Locate the cell with the specified text and output its (X, Y) center coordinate. 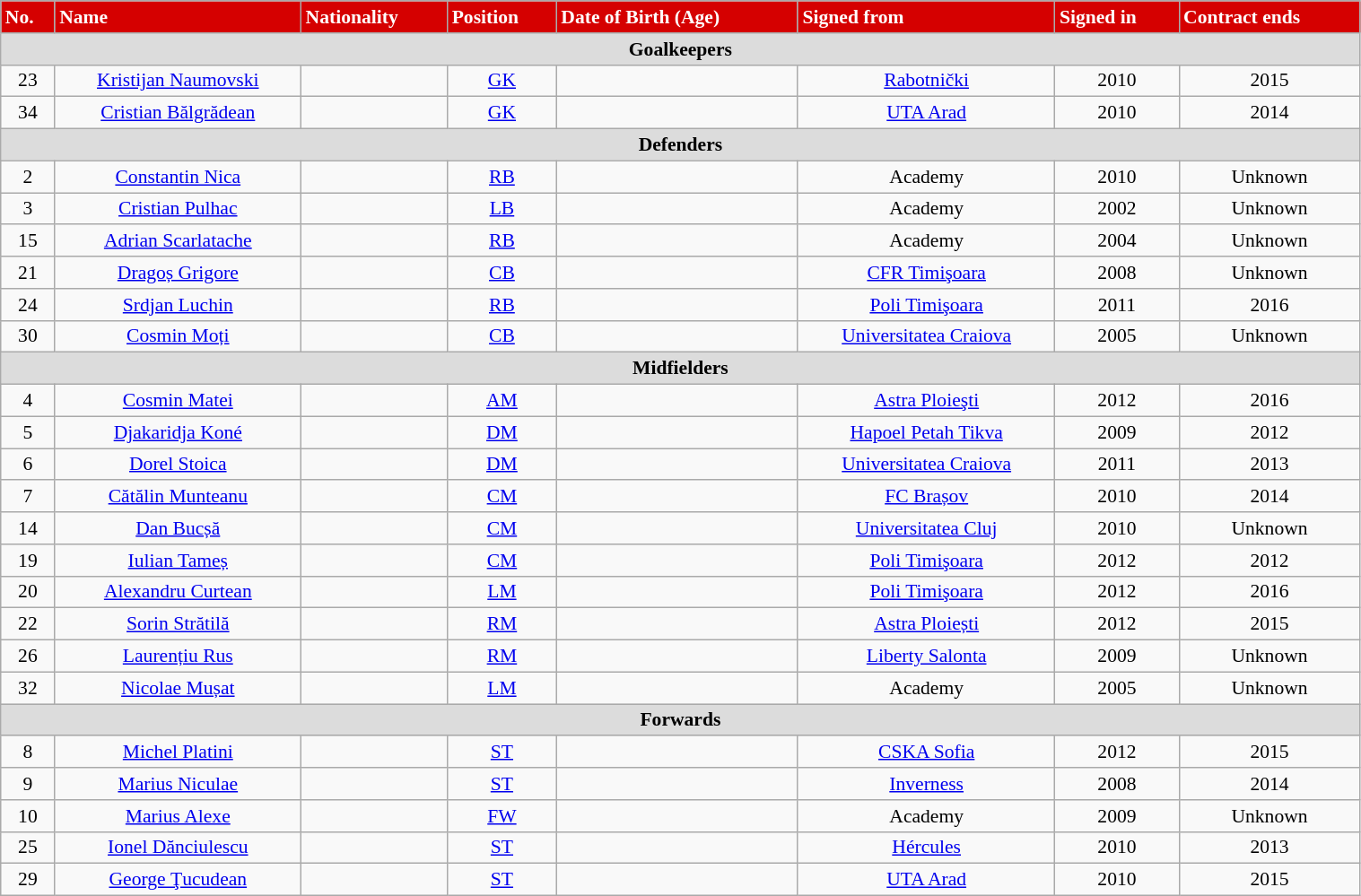
3 (28, 209)
34 (28, 113)
20 (28, 592)
Dan Bucșă (178, 528)
5 (28, 432)
Alexandru Curtean (178, 592)
Midfielders (680, 369)
Cosmin Matei (178, 401)
21 (28, 273)
CFR Timişoara (926, 273)
Marius Niculae (178, 784)
2 (28, 177)
Constantin Nica (178, 177)
Signed in (1117, 17)
4 (28, 401)
Srdjan Luchin (178, 305)
8 (28, 752)
Laurențiu Rus (178, 657)
32 (28, 688)
Djakaridja Koné (178, 432)
2004 (1117, 241)
Signed from (926, 17)
10 (28, 816)
26 (28, 657)
Position (502, 17)
LB (502, 209)
Kristijan Naumovski (178, 81)
2002 (1117, 209)
Cristian Pulhac (178, 209)
Ionel Dănciulescu (178, 848)
Marius Alexe (178, 816)
23 (28, 81)
CSKA Sofia (926, 752)
Dragoș Grigore (178, 273)
15 (28, 241)
Goalkeepers (680, 49)
George Ţucudean (178, 880)
6 (28, 465)
Hapoel Petah Tikva (926, 432)
Astra Ploieşti (926, 401)
Cristian Bălgrădean (178, 113)
25 (28, 848)
AM (502, 401)
Forwards (680, 720)
30 (28, 336)
Date of Birth (Age) (676, 17)
Sorin Strătilă (178, 624)
Cosmin Moți (178, 336)
Hércules (926, 848)
19 (28, 561)
Contract ends (1269, 17)
Liberty Salonta (926, 657)
14 (28, 528)
FW (502, 816)
Inverness (926, 784)
24 (28, 305)
FC Brașov (926, 497)
Nicolae Mușat (178, 688)
Michel Platini (178, 752)
7 (28, 497)
9 (28, 784)
22 (28, 624)
Rabotnički (926, 81)
Name (178, 17)
Dorel Stoica (178, 465)
29 (28, 880)
Adrian Scarlatache (178, 241)
Cătălin Munteanu (178, 497)
Astra Ploiești (926, 624)
Iulian Tameș (178, 561)
Defenders (680, 145)
No. (28, 17)
Universitatea Cluj (926, 528)
Nationality (375, 17)
